Capture the cell that displays the provided text and extract its [x, y] central coordinate. 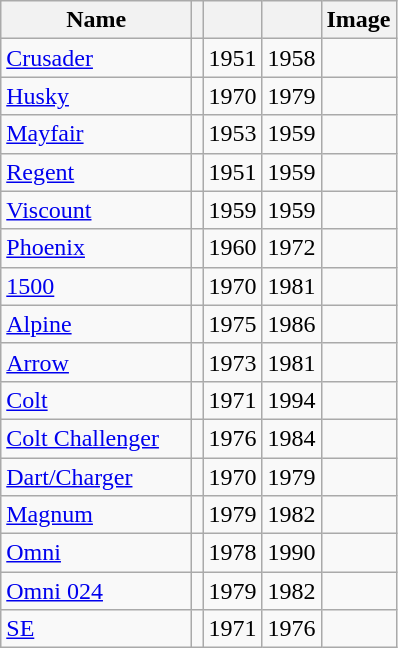
Image [358, 20]
1972 [292, 248]
1975 [232, 324]
Husky [96, 96]
Omni [96, 553]
1990 [292, 553]
1953 [232, 134]
1958 [292, 58]
Omni 024 [96, 591]
1973 [232, 362]
Magnum [96, 515]
1986 [292, 324]
Regent [96, 172]
Phoenix [96, 248]
Colt [96, 400]
Crusader [96, 58]
1978 [232, 553]
Dart/Charger [96, 477]
1500 [96, 286]
Colt Challenger [96, 438]
Mayfair [96, 134]
1960 [232, 248]
Arrow [96, 362]
Alpine [96, 324]
1984 [292, 438]
Name [96, 20]
1994 [292, 400]
Viscount [96, 210]
SE [96, 629]
